Provide the (X, Y) coordinate of the cell's center where the given text is located.  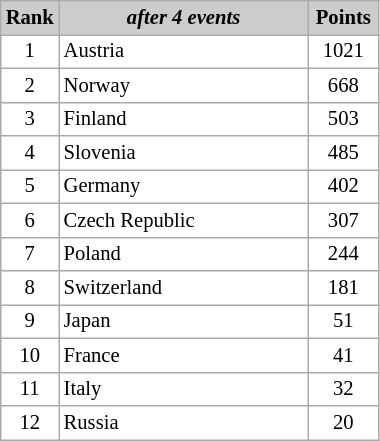
France (184, 355)
Austria (184, 51)
Czech Republic (184, 220)
41 (343, 355)
5 (30, 186)
3 (30, 119)
1 (30, 51)
Japan (184, 321)
2 (30, 85)
Slovenia (184, 153)
485 (343, 153)
Switzerland (184, 287)
20 (343, 423)
Poland (184, 254)
12 (30, 423)
402 (343, 186)
Rank (30, 17)
307 (343, 220)
11 (30, 389)
32 (343, 389)
6 (30, 220)
7 (30, 254)
181 (343, 287)
1021 (343, 51)
51 (343, 321)
668 (343, 85)
Norway (184, 85)
Russia (184, 423)
Germany (184, 186)
Italy (184, 389)
Finland (184, 119)
10 (30, 355)
8 (30, 287)
9 (30, 321)
244 (343, 254)
503 (343, 119)
Points (343, 17)
after 4 events (184, 17)
4 (30, 153)
